Find where the given text appears and provide that cell's center as (x, y) coordinate. 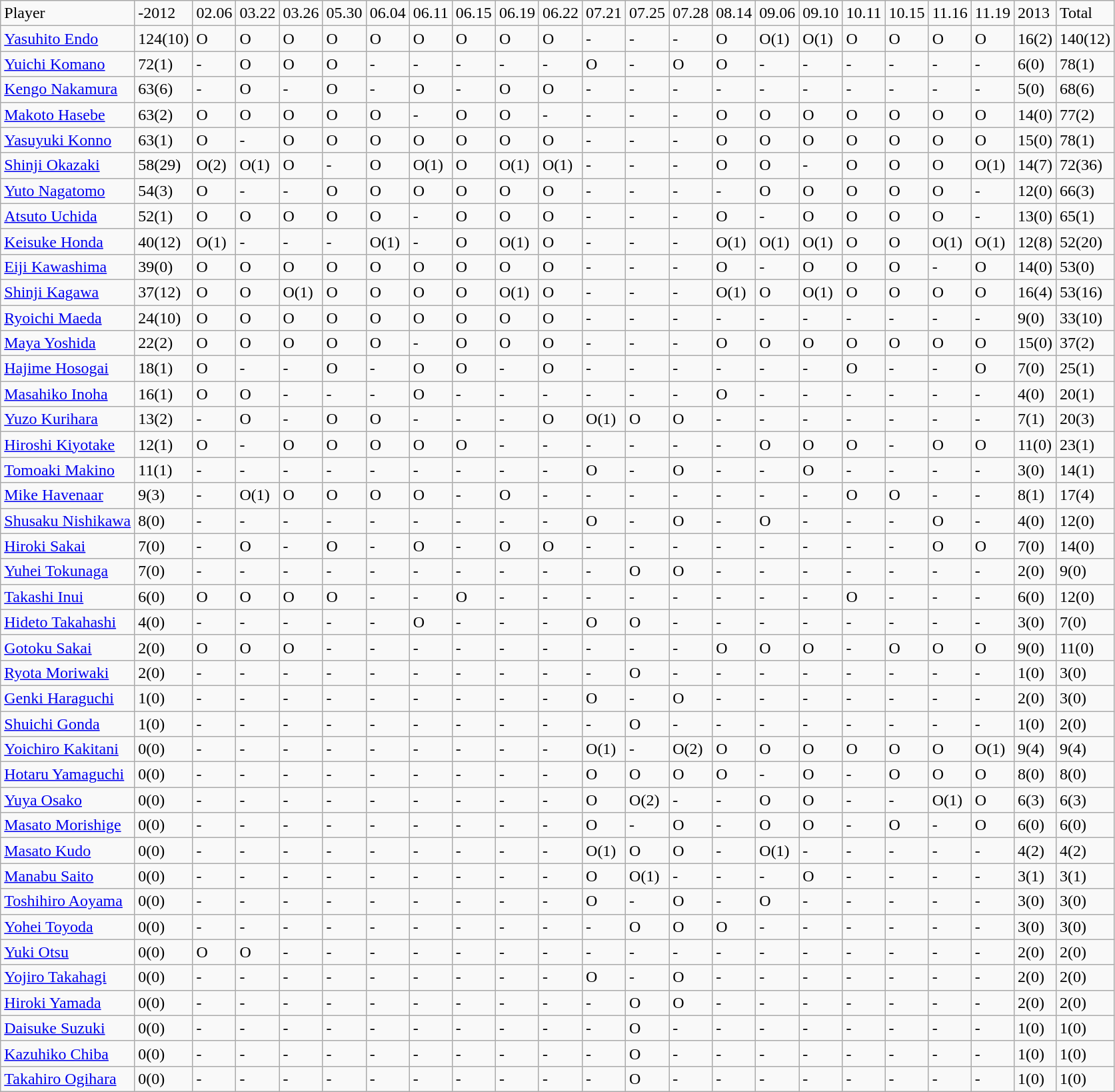
Masato Kudo (68, 851)
11.19 (992, 13)
03.22 (257, 13)
17(4) (1085, 495)
53(16) (1085, 292)
Player (68, 13)
10.11 (864, 13)
Yasuyuki Konno (68, 140)
2013 (1034, 13)
06.11 (431, 13)
63(6) (164, 89)
68(6) (1085, 89)
06.15 (473, 13)
Yuzo Kurihara (68, 419)
02.06 (215, 13)
Yasuhito Endo (68, 39)
10.15 (906, 13)
72(36) (1085, 165)
Total (1085, 13)
54(3) (164, 191)
Ryoichi Maeda (68, 318)
Masato Morishige (68, 825)
Yuki Otsu (68, 952)
Yuto Nagatomo (68, 191)
22(2) (164, 343)
53(0) (1085, 267)
72(1) (164, 64)
13(2) (164, 419)
09.10 (821, 13)
39(0) (164, 267)
5(0) (1034, 89)
20(1) (1085, 394)
Takahiro Ogihara (68, 1079)
Makoto Hasebe (68, 115)
52(1) (164, 216)
16(4) (1034, 292)
07.28 (690, 13)
Masahiko Inoha (68, 394)
-2012 (164, 13)
Kengo Nakamura (68, 89)
Hiroki Sakai (68, 546)
18(1) (164, 369)
Atsuto Uchida (68, 216)
Eiji Kawashima (68, 267)
16(1) (164, 394)
Kazuhiko Chiba (68, 1053)
24(10) (164, 318)
Mike Havenaar (68, 495)
Hiroshi Kiyotake (68, 445)
07.21 (604, 13)
12(1) (164, 445)
05.30 (344, 13)
58(29) (164, 165)
Yojiro Takahagi (68, 977)
Genki Haraguchi (68, 698)
Keisuke Honda (68, 241)
07.25 (648, 13)
Shinji Kagawa (68, 292)
Yoichiro Kakitani (68, 749)
Yuichi Komano (68, 64)
Toshihiro Aoyama (68, 901)
Shuichi Gonda (68, 723)
Shusaku Nishikawa (68, 521)
13(0) (1034, 216)
Manabu Saito (68, 876)
33(10) (1085, 318)
37(12) (164, 292)
09.06 (777, 13)
06.04 (388, 13)
Maya Yoshida (68, 343)
Yuya Osako (68, 800)
Yohei Toyoda (68, 927)
Shinji Okazaki (68, 165)
03.26 (301, 13)
Hajime Hosogai (68, 369)
77(2) (1085, 115)
9(3) (164, 495)
20(3) (1085, 419)
14(7) (1034, 165)
7(1) (1034, 419)
06.19 (517, 13)
Daisuke Suzuki (68, 1028)
06.22 (560, 13)
124(10) (164, 39)
66(3) (1085, 191)
11.16 (950, 13)
63(1) (164, 140)
Yuhei Tokunaga (68, 571)
52(20) (1085, 241)
25(1) (1085, 369)
11(1) (164, 470)
Takashi Inui (68, 597)
12(8) (1034, 241)
40(12) (164, 241)
23(1) (1085, 445)
Hotaru Yamaguchi (68, 775)
37(2) (1085, 343)
14(1) (1085, 470)
Tomoaki Makino (68, 470)
65(1) (1085, 216)
8(1) (1034, 495)
140(12) (1085, 39)
Gotoku Sakai (68, 647)
63(2) (164, 115)
08.14 (734, 13)
Ryota Moriwaki (68, 673)
Hiroki Yamada (68, 1003)
Hideto Takahashi (68, 622)
16(2) (1034, 39)
